For the text-containing cell, return its midpoint in [x, y] coordinate format. 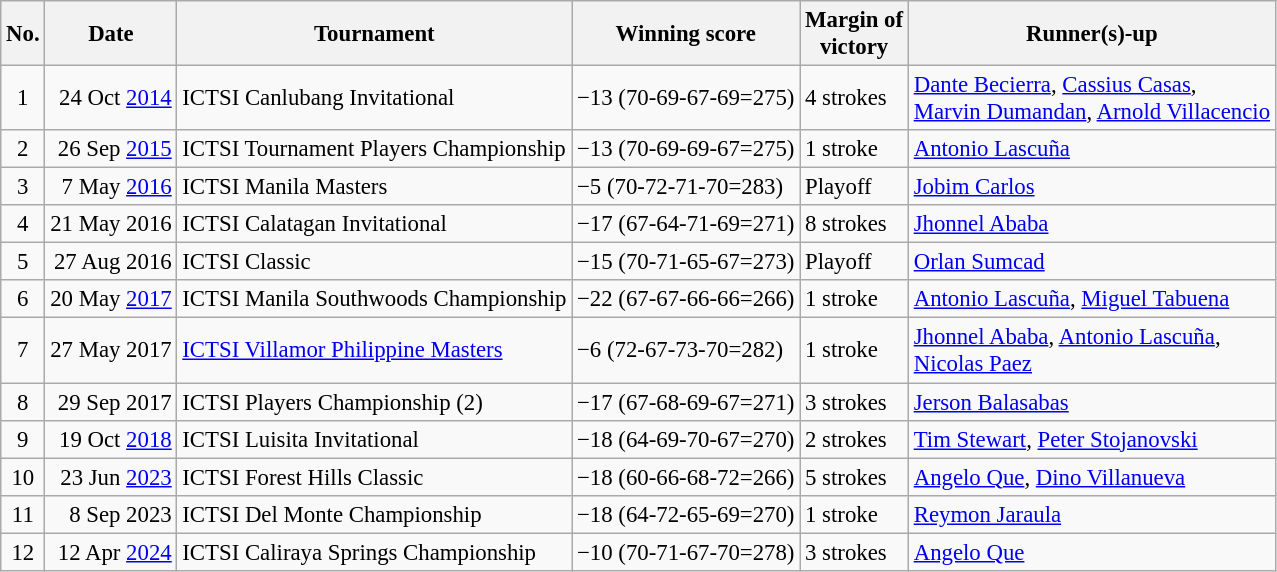
4 [23, 224]
23 Jun 2023 [111, 477]
ICTSI Classic [374, 262]
11 [23, 514]
ICTSI Villamor Philippine Masters [374, 350]
29 Sep 2017 [111, 402]
−17 (67-68-69-67=271) [686, 402]
19 Oct 2018 [111, 439]
−17 (67-64-71-69=271) [686, 224]
Margin ofvictory [854, 34]
Orlan Sumcad [1092, 262]
−10 (70-71-67-70=278) [686, 552]
Antonio Lascuña, Miguel Tabuena [1092, 299]
No. [23, 34]
Antonio Lascuña [1092, 149]
ICTSI Luisita Invitational [374, 439]
7 [23, 350]
5 strokes [854, 477]
12 [23, 552]
4 strokes [854, 98]
Jhonnel Ababa, Antonio Lascuña, Nicolas Paez [1092, 350]
Date [111, 34]
Tournament [374, 34]
8 strokes [854, 224]
−18 (64-72-65-69=270) [686, 514]
−6 (72-67-73-70=282) [686, 350]
ICTSI Canlubang Invitational [374, 98]
ICTSI Manila Masters [374, 187]
ICTSI Manila Southwoods Championship [374, 299]
7 May 2016 [111, 187]
24 Oct 2014 [111, 98]
Winning score [686, 34]
−5 (70-72-71-70=283) [686, 187]
Reymon Jaraula [1092, 514]
Jerson Balasabas [1092, 402]
Jhonnel Ababa [1092, 224]
8 [23, 402]
−15 (70-71-65-67=273) [686, 262]
27 May 2017 [111, 350]
10 [23, 477]
Tim Stewart, Peter Stojanovski [1092, 439]
2 strokes [854, 439]
−18 (64-69-70-67=270) [686, 439]
5 [23, 262]
2 [23, 149]
Jobim Carlos [1092, 187]
−18 (60-66-68-72=266) [686, 477]
20 May 2017 [111, 299]
−13 (70-69-67-69=275) [686, 98]
ICTSI Forest Hills Classic [374, 477]
ICTSI Calatagan Invitational [374, 224]
Angelo Que, Dino Villanueva [1092, 477]
Dante Becierra, Cassius Casas, Marvin Dumandan, Arnold Villacencio [1092, 98]
27 Aug 2016 [111, 262]
3 [23, 187]
Angelo Que [1092, 552]
21 May 2016 [111, 224]
ICTSI Players Championship (2) [374, 402]
8 Sep 2023 [111, 514]
1 [23, 98]
6 [23, 299]
−13 (70-69-69-67=275) [686, 149]
ICTSI Caliraya Springs Championship [374, 552]
−22 (67-67-66-66=266) [686, 299]
ICTSI Tournament Players Championship [374, 149]
12 Apr 2024 [111, 552]
9 [23, 439]
ICTSI Del Monte Championship [374, 514]
Runner(s)-up [1092, 34]
26 Sep 2015 [111, 149]
